Find where the given text appears and provide that cell's center as [x, y] coordinate. 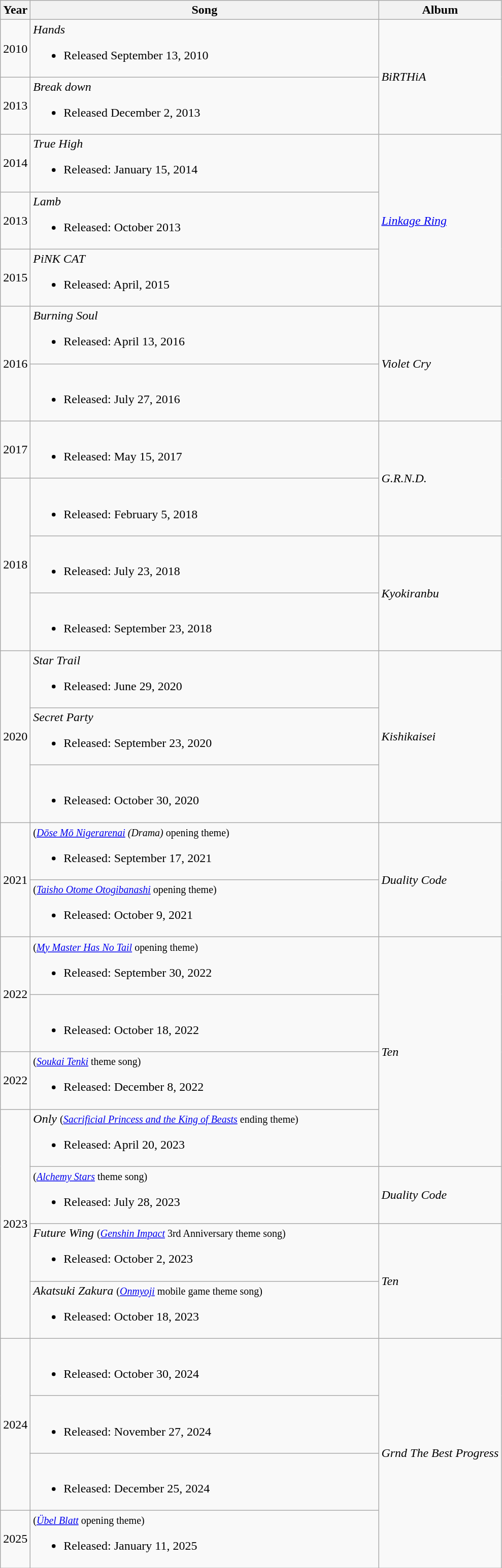
Released: July 23, 2018 [205, 564]
2015 [15, 278]
G.R.N.D. [440, 478]
Song [205, 10]
2018 [15, 564]
Released: September 23, 2018 [205, 622]
Only (Sacrificial Princess and the King of Beasts ending theme)Released: April 20, 2023 [205, 1138]
Released: October 18, 2022 [205, 1023]
LambReleased: October 2013 [205, 220]
Released: December 25, 2024 [205, 1482]
2021 [15, 880]
Grnd The Best Progress [440, 1453]
Album [440, 10]
2010 [15, 49]
2020 [15, 736]
Kyokiranbu [440, 593]
Released: February 5, 2018 [205, 507]
2016 [15, 364]
True HighReleased: January 15, 2014 [205, 163]
HandsReleased September 13, 2010 [205, 49]
Violet Cry [440, 364]
2014 [15, 163]
2024 [15, 1424]
PiNK CATReleased: April, 2015 [205, 278]
(My Master Has No Tail opening theme)Released: September 30, 2022 [205, 966]
Akatsuki Zakura (Onmyoji mobile game theme song)Released: October 18, 2023 [205, 1309]
(Dōse Mō Nigerarenai (Drama) opening theme)Released: September 17, 2021 [205, 851]
2017 [15, 449]
(Taisho Otome Otogibanashi opening theme)Released: October 9, 2021 [205, 909]
Burning SoulReleased: April 13, 2016 [205, 335]
Released: October 30, 2020 [205, 794]
Released: July 27, 2016 [205, 393]
Released: May 15, 2017 [205, 449]
(Alchemy Stars theme song)Released: July 28, 2023 [205, 1195]
2025 [15, 1539]
Released: November 27, 2024 [205, 1424]
Year [15, 10]
Released: October 30, 2024 [205, 1367]
2023 [15, 1224]
Break downReleased December 2, 2013 [205, 105]
Future Wing (Genshin Impact 3rd Anniversary theme song)Released: October 2, 2023 [205, 1253]
Star TrailReleased: June 29, 2020 [205, 679]
Linkage Ring [440, 220]
(Übel Blatt opening theme)Released: January 11, 2025 [205, 1539]
Secret PartyReleased: September 23, 2020 [205, 736]
(Soukai Tenki theme song)Released: December 8, 2022 [205, 1080]
Kishikaisei [440, 736]
BiRTHiA [440, 77]
